Search for the cell housing the specified text and yield its (X, Y) center coordinate. 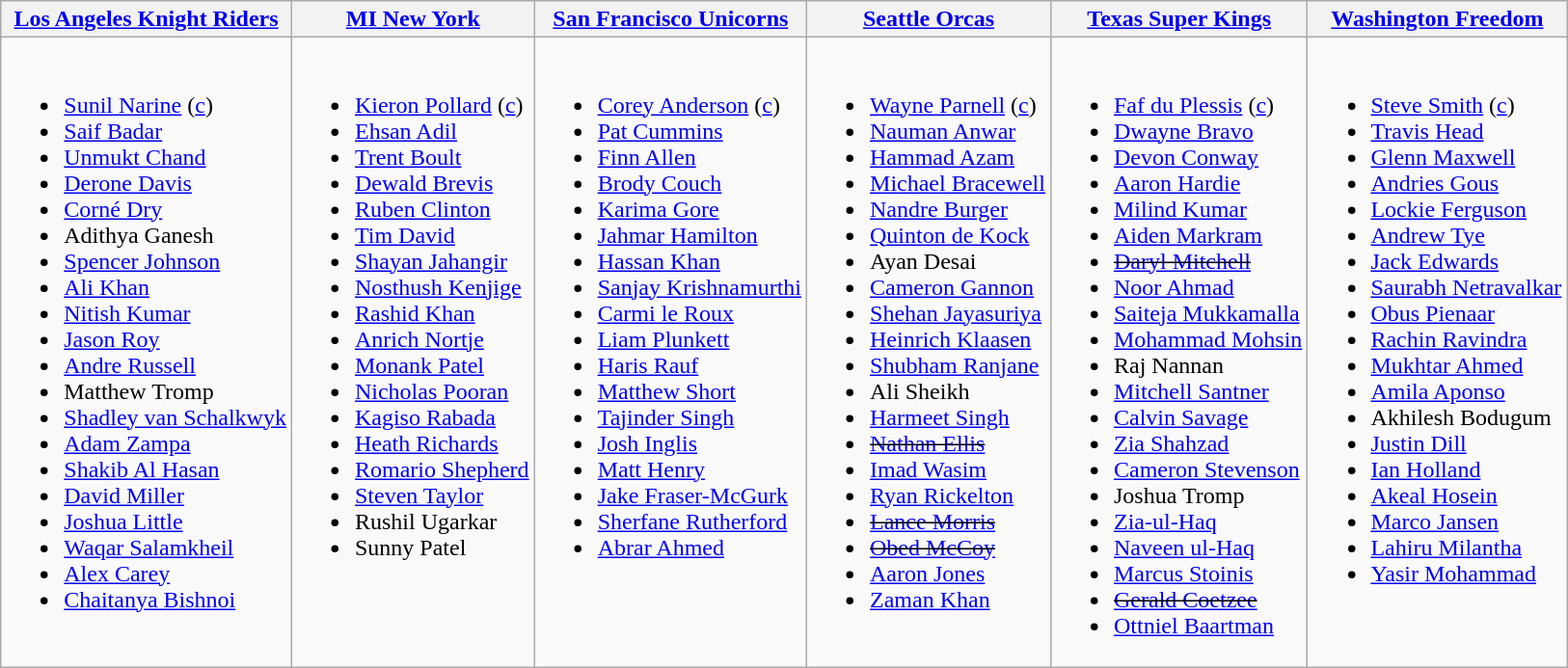
San Francisco Unicorns (670, 19)
MI New York (413, 19)
Washington Freedom (1437, 19)
Los Angeles Knight Riders (147, 19)
Seattle Orcas (930, 19)
Texas Super Kings (1178, 19)
